Scan for the cell matching the given text and deliver its [X, Y] coordinate at center. 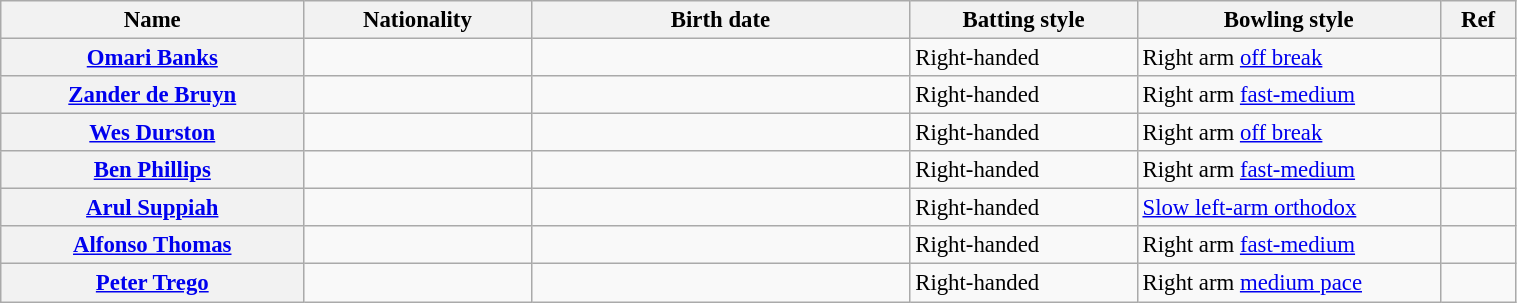
Ben Phillips [152, 170]
Batting style [1024, 20]
Peter Trego [152, 283]
Nationality [418, 20]
Bowling style [1288, 20]
Birth date [720, 20]
Omari Banks [152, 58]
Slow left-arm orthodox [1288, 208]
Zander de Bruyn [152, 95]
Arul Suppiah [152, 208]
Right arm medium pace [1288, 283]
Ref [1478, 20]
Name [152, 20]
Wes Durston [152, 133]
Alfonso Thomas [152, 245]
